Search for the cell housing the specified text and yield its [X, Y] center coordinate. 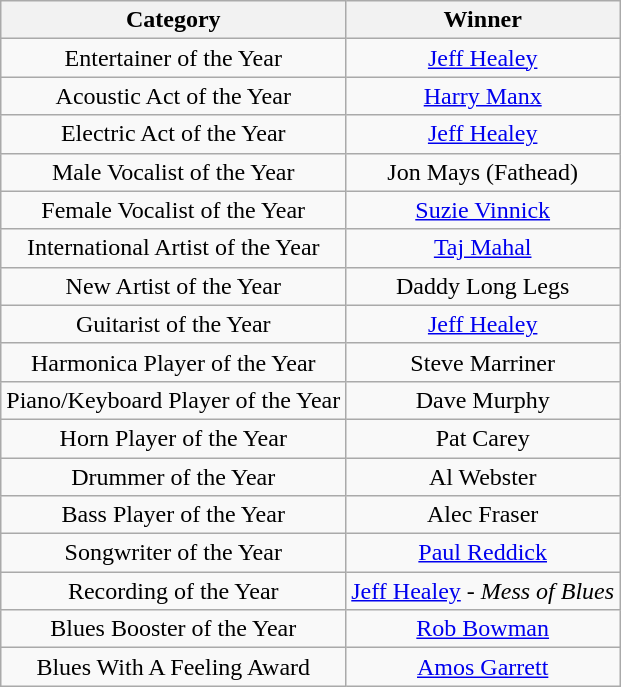
Jon Mays (Fathead) [483, 172]
New Artist of the Year [174, 286]
Dave Murphy [483, 400]
Horn Player of the Year [174, 438]
Female Vocalist of the Year [174, 210]
Winner [483, 20]
Paul Reddick [483, 553]
Taj Mahal [483, 248]
Suzie Vinnick [483, 210]
Harmonica Player of the Year [174, 362]
Blues With A Feeling Award [174, 667]
Bass Player of the Year [174, 515]
Guitarist of the Year [174, 324]
Category [174, 20]
International Artist of the Year [174, 248]
Jeff Healey - Mess of Blues [483, 591]
Acoustic Act of the Year [174, 96]
Recording of the Year [174, 591]
Electric Act of the Year [174, 134]
Male Vocalist of the Year [174, 172]
Steve Marriner [483, 362]
Blues Booster of the Year [174, 629]
Rob Bowman [483, 629]
Harry Manx [483, 96]
Al Webster [483, 477]
Daddy Long Legs [483, 286]
Pat Carey [483, 438]
Piano/Keyboard Player of the Year [174, 400]
Songwriter of the Year [174, 553]
Alec Fraser [483, 515]
Drummer of the Year [174, 477]
Entertainer of the Year [174, 58]
Amos Garrett [483, 667]
